For the text-containing cell, return its midpoint in [X, Y] coordinate format. 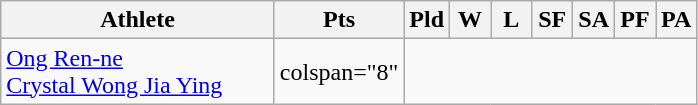
PF [636, 20]
Pld [427, 20]
SA [594, 20]
W [470, 20]
PA [676, 20]
Athlete [138, 20]
SF [552, 20]
Ong Ren-ne Crystal Wong Jia Ying [138, 72]
Pts [339, 20]
colspan="8" [339, 72]
L [512, 20]
